For the text-containing cell, return its midpoint in [x, y] coordinate format. 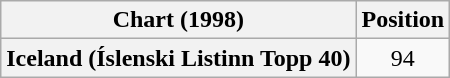
Position [403, 20]
Iceland (Íslenski Listinn Topp 40) [178, 58]
Chart (1998) [178, 20]
94 [403, 58]
